Detect which cell encompasses the target text, then output its (X, Y) center coordinate. 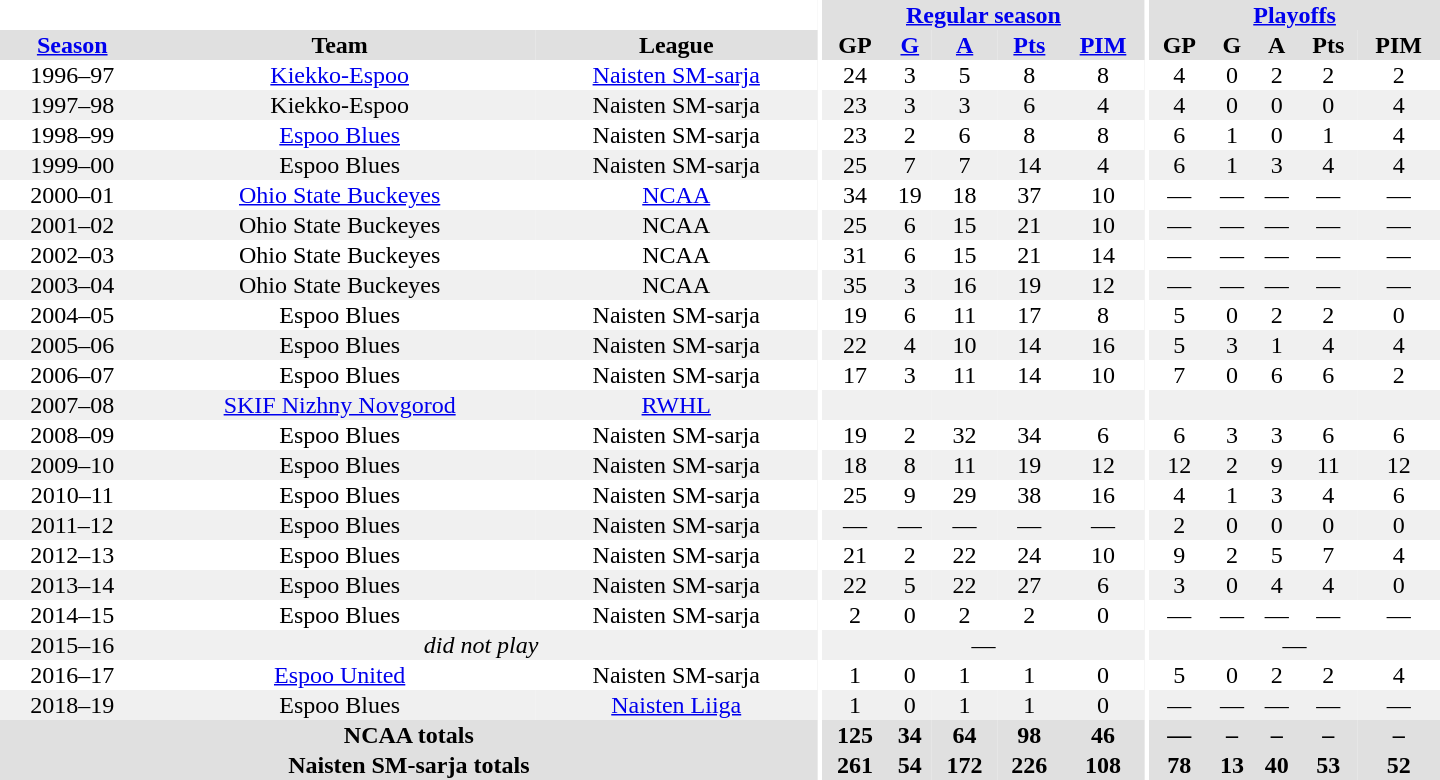
2015–16 (72, 645)
Naisten SM-sarja totals (409, 765)
League (676, 45)
2014–15 (72, 615)
2009–10 (72, 465)
2008–09 (72, 435)
1997–98 (72, 105)
2010–11 (72, 495)
52 (1398, 765)
Naisten Liiga (676, 705)
2002–03 (72, 255)
Playoffs (1294, 15)
226 (1030, 765)
13 (1232, 765)
did not play (480, 645)
32 (964, 435)
38 (1030, 495)
Regular season (984, 15)
2012–13 (72, 555)
2013–14 (72, 585)
Team (339, 45)
Espoo United (339, 675)
108 (1103, 765)
27 (1030, 585)
46 (1103, 735)
Season (72, 45)
2007–08 (72, 405)
40 (1276, 765)
2004–05 (72, 315)
98 (1030, 735)
172 (964, 765)
35 (856, 285)
53 (1328, 765)
37 (1030, 195)
2016–17 (72, 675)
125 (856, 735)
2003–04 (72, 285)
64 (964, 735)
261 (856, 765)
54 (910, 765)
29 (964, 495)
31 (856, 255)
2005–06 (72, 345)
1996–97 (72, 75)
78 (1179, 765)
2006–07 (72, 375)
SKIF Nizhny Novgorod (339, 405)
RWHL (676, 405)
1999–00 (72, 165)
2001–02 (72, 225)
NCAA totals (409, 735)
2000–01 (72, 195)
2011–12 (72, 525)
2018–19 (72, 705)
1998–99 (72, 135)
